Locate the cell with the specified text and output its (x, y) center coordinate. 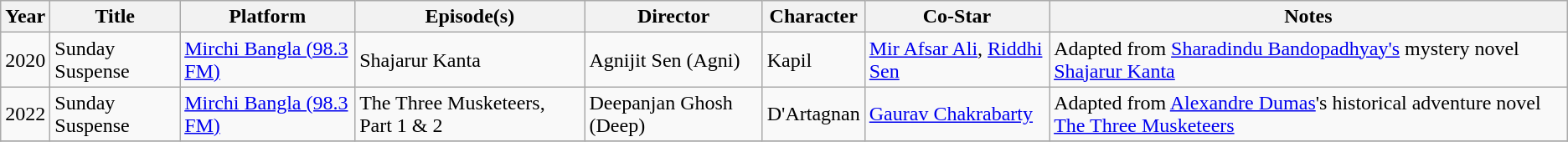
Co-Star (957, 17)
Adapted from Sharadindu Bandopadhyay's mystery novel Shajarur Kanta (1308, 60)
Kapil (813, 60)
Director (673, 17)
Year (25, 17)
Title (116, 17)
2022 (25, 114)
The Three Musketeers, Part 1 & 2 (470, 114)
Notes (1308, 17)
Shajarur Kanta (470, 60)
Adapted from Alexandre Dumas's historical adventure novel The Three Musketeers (1308, 114)
2020 (25, 60)
Platform (268, 17)
Gaurav Chakrabarty (957, 114)
Character (813, 17)
D'Artagnan (813, 114)
Agnijit Sen (Agni) (673, 60)
Deepanjan Ghosh (Deep) (673, 114)
Episode(s) (470, 17)
Mir Afsar Ali, Riddhi Sen (957, 60)
